Output the [x, y] coordinate of the center of the cell containing the given text.  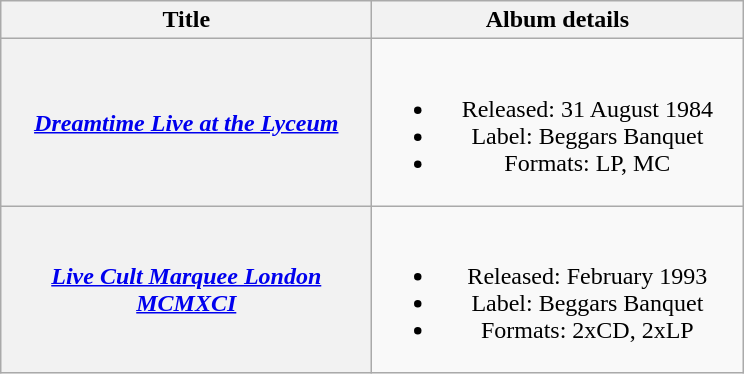
Title [186, 20]
Released: February 1993Label: Beggars BanquetFormats: 2xCD, 2xLP [558, 290]
Released: 31 August 1984Label: Beggars BanquetFormats: LP, MC [558, 122]
Album details [558, 20]
Live Cult Marquee London MCMXCI [186, 290]
Dreamtime Live at the Lyceum [186, 122]
